Pinpoint the cell where the given text exists, returning its (X, Y) midpoint coordinate. 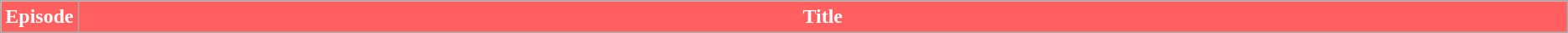
Title (823, 17)
Episode (39, 17)
